Search for the cell housing the specified text and yield its (x, y) center coordinate. 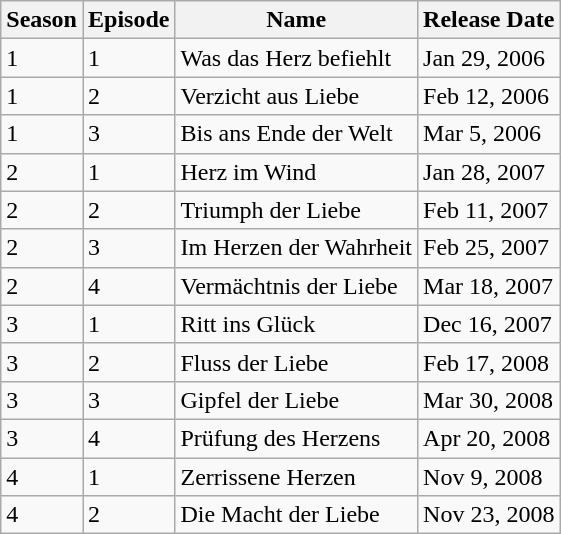
Die Macht der Liebe (296, 515)
Mar 30, 2008 (489, 400)
Triumph der Liebe (296, 210)
Name (296, 20)
Herz im Wind (296, 172)
Im Herzen der Wahrheit (296, 248)
Bis ans Ende der Welt (296, 134)
Mar 5, 2006 (489, 134)
Was das Herz befiehlt (296, 58)
Dec 16, 2007 (489, 324)
Feb 12, 2006 (489, 96)
Episode (128, 20)
Ritt ins Glück (296, 324)
Feb 25, 2007 (489, 248)
Zerrissene Herzen (296, 477)
Verzicht aus Liebe (296, 96)
Release Date (489, 20)
Feb 11, 2007 (489, 210)
Vermächtnis der Liebe (296, 286)
Gipfel der Liebe (296, 400)
Feb 17, 2008 (489, 362)
Prüfung des Herzens (296, 438)
Jan 29, 2006 (489, 58)
Nov 9, 2008 (489, 477)
Season (42, 20)
Fluss der Liebe (296, 362)
Nov 23, 2008 (489, 515)
Mar 18, 2007 (489, 286)
Jan 28, 2007 (489, 172)
Apr 20, 2008 (489, 438)
